Provide the (x, y) coordinate of the cell's center where the given text is located.  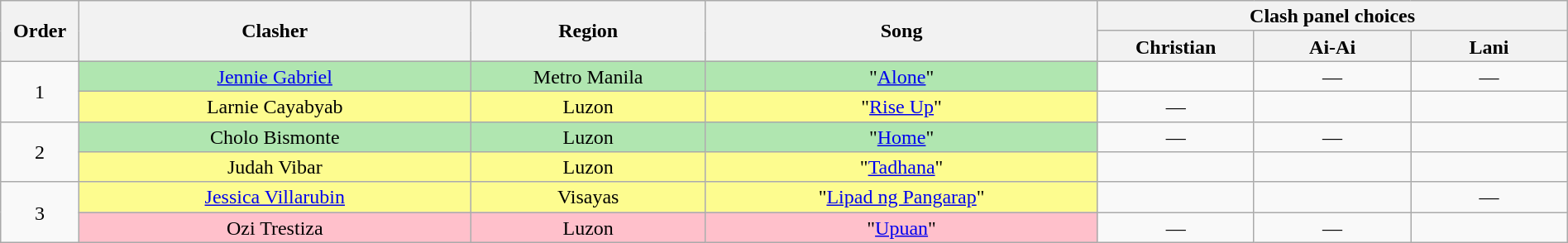
2 (40, 152)
Song (901, 31)
Ai-Ai (1331, 46)
Clasher (275, 31)
Ozi Trestiza (275, 228)
"Upuan" (901, 228)
3 (40, 212)
Jessica Villarubin (275, 197)
"Rise Up" (901, 106)
1 (40, 91)
Jennie Gabriel (275, 76)
Christian (1176, 46)
Metro Manila (588, 76)
"Home" (901, 137)
Larnie Cayabyab (275, 106)
Cholo Bismonte (275, 137)
Lani (1489, 46)
"Lipad ng Pangarap" (901, 197)
Order (40, 31)
Judah Vibar (275, 167)
Visayas (588, 197)
"Tadhana" (901, 167)
"Alone" (901, 76)
Clash panel choices (1332, 17)
Region (588, 31)
